Identify which cell holds the provided text, then report its (X, Y) central coordinate. 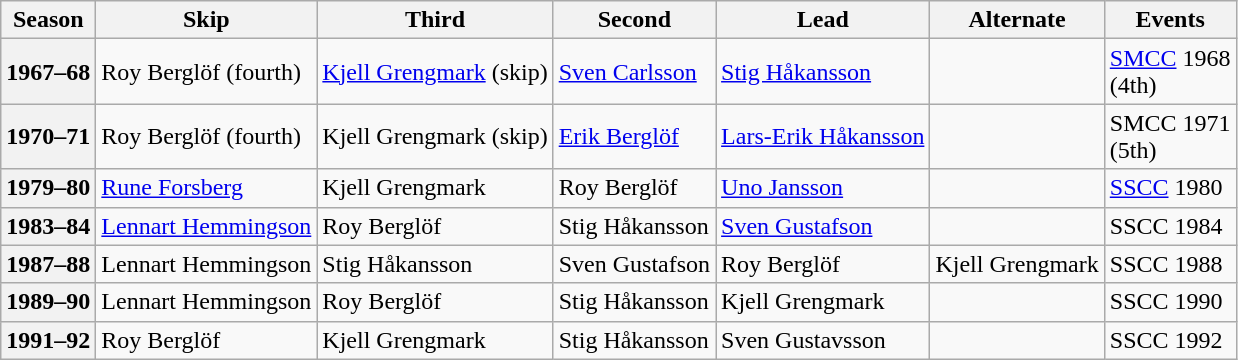
Second (634, 20)
SSCC 1988 (1170, 264)
SMCC 1968 (4th) (1170, 72)
Sven Gustavsson (823, 340)
Uno Jansson (823, 188)
SMCC 1971 (5th) (1170, 136)
1991–92 (48, 340)
SSCC 1992 (1170, 340)
Lars-Erik Håkansson (823, 136)
SSCC 1990 (1170, 302)
1970–71 (48, 136)
SSCC 1984 (1170, 226)
Season (48, 20)
1987–88 (48, 264)
1979–80 (48, 188)
Skip (206, 20)
Events (1170, 20)
Sven Carlsson (634, 72)
Third (435, 20)
Rune Forsberg (206, 188)
SSCC 1980 (1170, 188)
1967–68 (48, 72)
1989–90 (48, 302)
1983–84 (48, 226)
Lead (823, 20)
Alternate (1017, 20)
Erik Berglöf (634, 136)
